Determine the (x, y) coordinate at the center of the cell enclosing the given text.  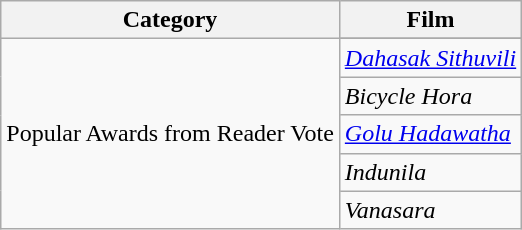
Bicycle Hora (430, 96)
Indunila (430, 172)
Golu Hadawatha (430, 134)
Category (170, 20)
Vanasara (430, 210)
Film (430, 20)
Dahasak Sithuvili (430, 58)
Popular Awards from Reader Vote (170, 134)
